Output the [X, Y] coordinate of the center of the cell containing the given text.  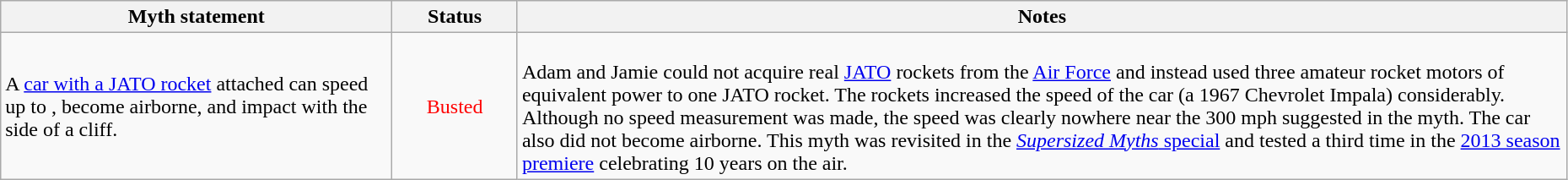
Status [455, 17]
A car with a JATO rocket attached can speed up to , become airborne, and impact with the side of a cliff. [197, 106]
Myth statement [197, 17]
Busted [455, 106]
Notes [1042, 17]
